Scan for the cell matching the given text and deliver its [X, Y] coordinate at center. 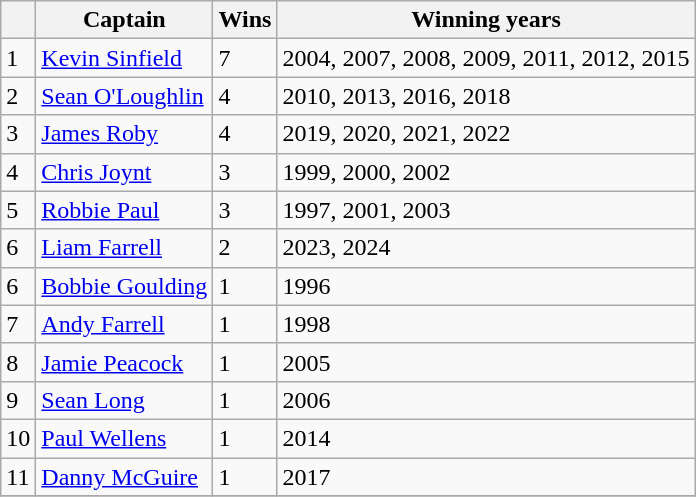
Danny McGuire [124, 477]
2023, 2024 [486, 248]
2006 [486, 400]
1999, 2000, 2002 [486, 172]
Chris Joynt [124, 172]
2004, 2007, 2008, 2009, 2011, 2012, 2015 [486, 58]
James Roby [124, 134]
Jamie Peacock [124, 362]
8 [18, 362]
1998 [486, 324]
Andy Farrell [124, 324]
1997, 2001, 2003 [486, 210]
2019, 2020, 2021, 2022 [486, 134]
Kevin Sinfield [124, 58]
9 [18, 400]
1996 [486, 286]
Liam Farrell [124, 248]
2005 [486, 362]
5 [18, 210]
Captain [124, 20]
Bobbie Goulding [124, 286]
2017 [486, 477]
Robbie Paul [124, 210]
Wins [245, 20]
11 [18, 477]
10 [18, 438]
Paul Wellens [124, 438]
Sean Long [124, 400]
2014 [486, 438]
Sean O'Loughlin [124, 96]
Winning years [486, 20]
2010, 2013, 2016, 2018 [486, 96]
